Extract the (x, y) coordinate from the center of the cell holding the provided text.  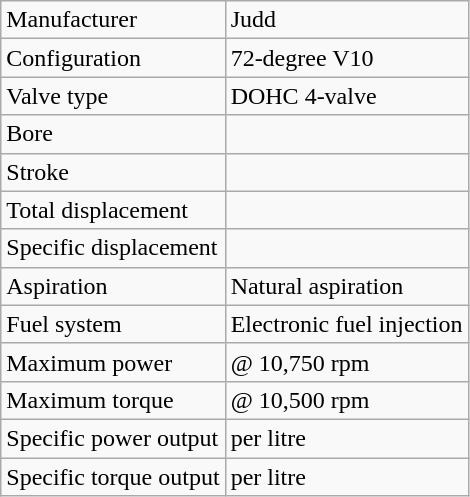
Specific displacement (113, 248)
@ 10,750 rpm (346, 362)
@ 10,500 rpm (346, 400)
Stroke (113, 172)
Bore (113, 134)
Specific torque output (113, 477)
Configuration (113, 58)
72-degree V10 (346, 58)
Fuel system (113, 324)
Specific power output (113, 438)
Valve type (113, 96)
Judd (346, 20)
Maximum power (113, 362)
Natural aspiration (346, 286)
DOHC 4-valve (346, 96)
Manufacturer (113, 20)
Electronic fuel injection (346, 324)
Maximum torque (113, 400)
Aspiration (113, 286)
Total displacement (113, 210)
